Return the (x, y) coordinate for the center point of the cell that contains the specified text.  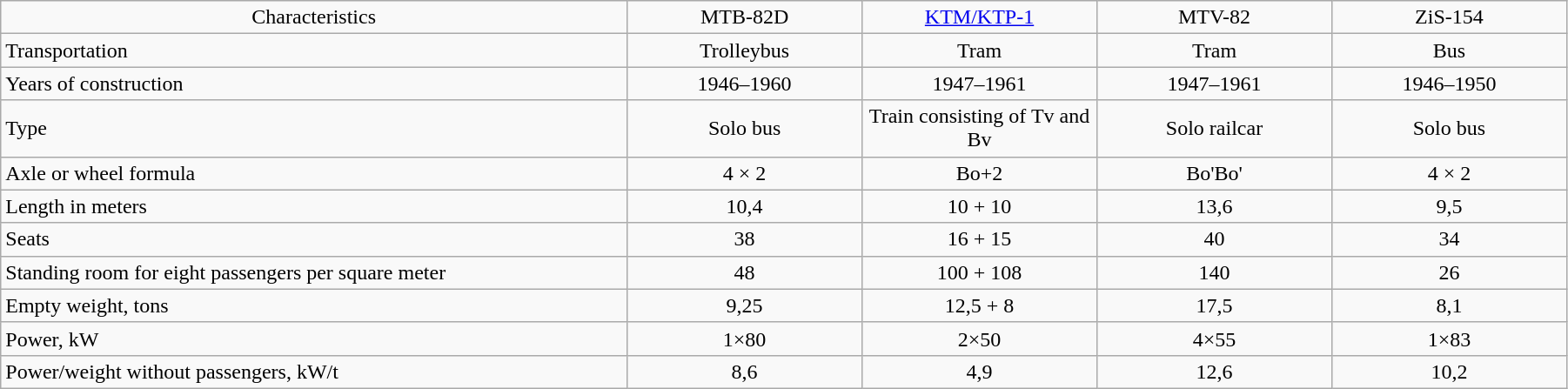
100 + 108 (980, 272)
4,9 (980, 372)
2×50 (980, 339)
Transportation (314, 50)
4×55 (1215, 339)
10,2 (1449, 372)
Power, kW (314, 339)
12,6 (1215, 372)
Standing room for eight passengers per square meter (314, 272)
1×83 (1449, 339)
Bus (1449, 50)
Years of construction (314, 84)
10,4 (745, 206)
1×80 (745, 339)
MTV-82 (1215, 17)
Bo+2 (980, 173)
MTB-82D (745, 17)
Seats (314, 239)
34 (1449, 239)
Solo railcar (1215, 129)
140 (1215, 272)
9,25 (745, 305)
Characteristics (314, 17)
ZiS-154 (1449, 17)
10 + 10 (980, 206)
8,1 (1449, 305)
Bo'Bo' (1215, 173)
Axle or wheel formula (314, 173)
KTM/KTP-1 (980, 17)
26 (1449, 272)
1946–1960 (745, 84)
40 (1215, 239)
Power/weight without passengers, kW/t (314, 372)
Empty weight, tons (314, 305)
16 + 15 (980, 239)
Length in meters (314, 206)
17,5 (1215, 305)
Type (314, 129)
1946–1950 (1449, 84)
9,5 (1449, 206)
48 (745, 272)
13,6 (1215, 206)
12,5 + 8 (980, 305)
Train consisting of Tv and Bv (980, 129)
38 (745, 239)
Trolleybus (745, 50)
8,6 (745, 372)
